Determine the [x, y] coordinate at the center of the cell enclosing the given text.  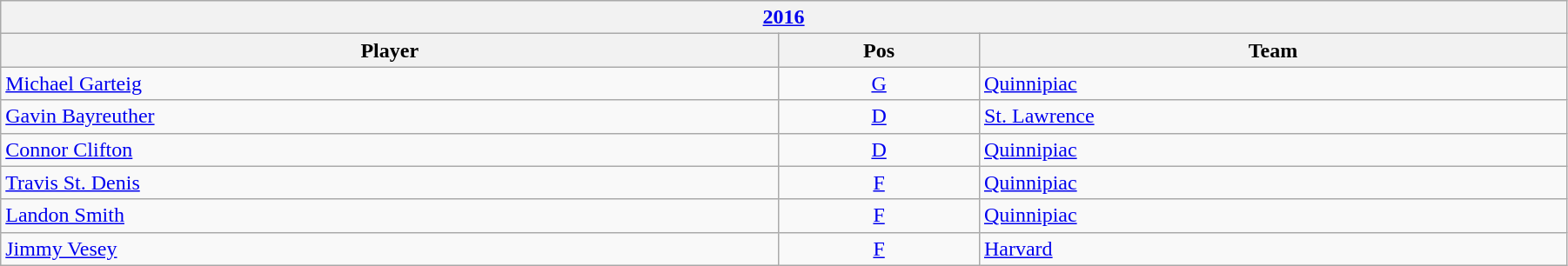
Jimmy Vesey [390, 249]
Pos [879, 50]
G [879, 83]
Connor Clifton [390, 150]
Travis St. Denis [390, 183]
Player [390, 50]
Harvard [1272, 249]
Team [1272, 50]
Landon Smith [390, 216]
St. Lawrence [1272, 116]
2016 [784, 17]
Michael Garteig [390, 83]
Gavin Bayreuther [390, 116]
